Detect which cell encompasses the target text, then output its [x, y] center coordinate. 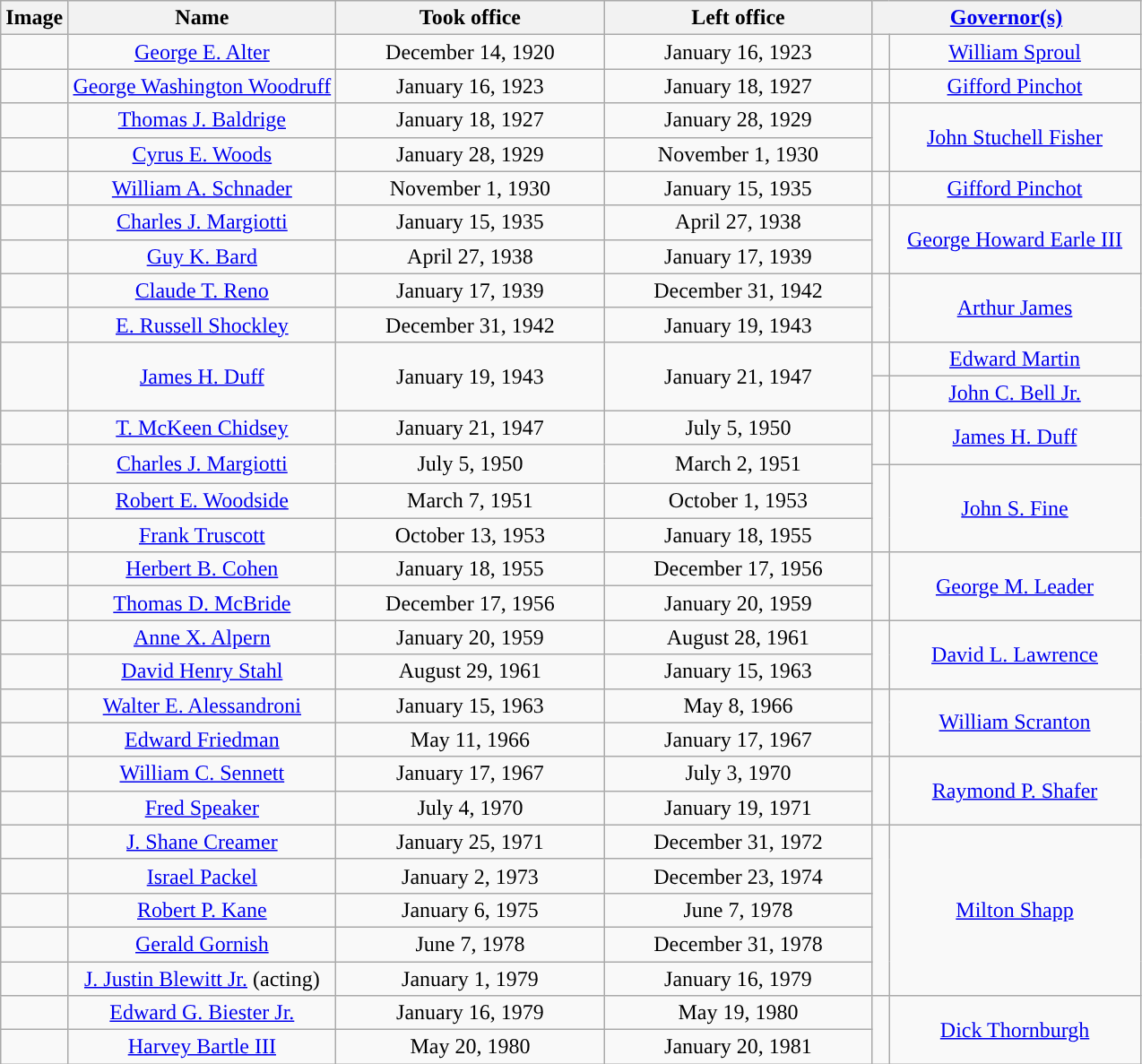
Left office [739, 18]
Dick Thornburgh [1015, 1030]
October 1, 1953 [739, 501]
May 19, 1980 [739, 1013]
T. McKeen Chidsey [203, 428]
Edward Martin [1015, 359]
Thomas J. Baldrige [203, 120]
David Henry Stahl [203, 671]
George Howard Earle III [1015, 239]
Raymond P. Shafer [1015, 791]
December 31, 1978 [739, 944]
May 8, 1966 [739, 705]
Fred Speaker [203, 808]
July 3, 1970 [739, 774]
March 2, 1951 [739, 464]
George E. Alter [203, 52]
William C. Sennett [203, 774]
August 29, 1961 [470, 671]
E. Russell Shockley [203, 324]
January 20, 1981 [739, 1047]
Israel Packel [203, 876]
William Scranton [1015, 722]
William A. Schnader [203, 188]
Thomas D. McBride [203, 603]
Edward Friedman [203, 740]
January 1, 1979 [470, 978]
Robert E. Woodside [203, 501]
January 6, 1975 [470, 910]
George M. Leader [1015, 586]
July 4, 1970 [470, 808]
Frank Truscott [203, 535]
Herbert B. Cohen [203, 569]
David L. Lawrence [1015, 654]
Claude T. Reno [203, 290]
John C. Bell Jr. [1015, 393]
George Washington Woodruff [203, 86]
William Sproul [1015, 52]
December 31, 1972 [739, 842]
October 13, 1953 [470, 535]
Harvey Bartle III [203, 1047]
May 20, 1980 [470, 1047]
J. Shane Creamer [203, 842]
January 2, 1973 [470, 876]
Cyrus E. Woods [203, 154]
Image [34, 18]
Guy K. Bard [203, 256]
March 7, 1951 [470, 501]
John Stuchell Fisher [1015, 137]
Gerald Gornish [203, 944]
Robert P. Kane [203, 910]
December 23, 1974 [739, 876]
May 11, 1966 [470, 740]
January 19, 1971 [739, 808]
August 28, 1961 [739, 637]
Edward G. Biester Jr. [203, 1013]
Anne X. Alpern [203, 637]
John S. Fine [1015, 508]
J. Justin Blewitt Jr. (acting) [203, 978]
Governor(s) [1006, 18]
Milton Shapp [1015, 910]
Took office [470, 18]
Name [203, 18]
Arthur James [1015, 307]
January 25, 1971 [470, 842]
Walter E. Alessandroni [203, 705]
December 14, 1920 [470, 52]
